Determine the [x, y] coordinate at the center of the cell enclosing the given text.  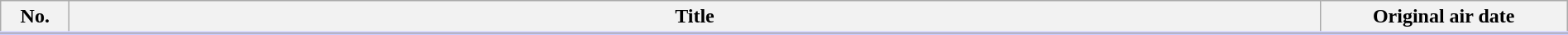
Title [695, 17]
No. [35, 17]
Original air date [1444, 17]
